Capture the cell that displays the provided text and extract its [X, Y] central coordinate. 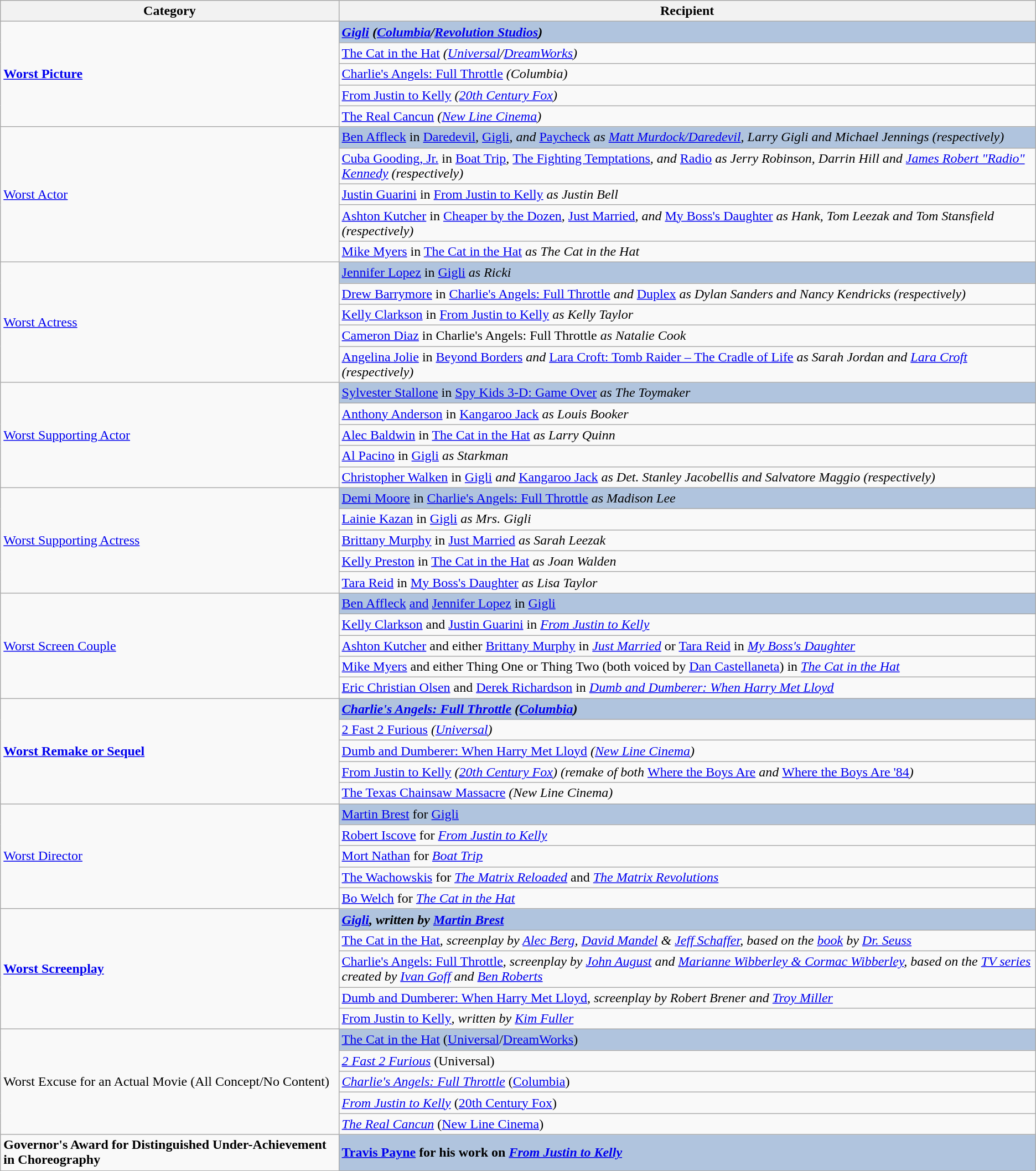
Brittany Murphy in Just Married as Sarah Leezak [687, 540]
Worst Screen Couple [169, 645]
Robert Iscove for From Justin to Kelly [687, 835]
Ben Affleck in Daredevil, Gigli, and Paycheck as Matt Murdock/Daredevil, Larry Gigli and Michael Jennings (respectively) [687, 137]
From Justin to Kelly, written by Kim Fuller [687, 1019]
Dumb and Dumberer: When Harry Met Lloyd (New Line Cinema) [687, 751]
The Texas Chainsaw Massacre (New Line Cinema) [687, 793]
Worst Director [169, 856]
Worst Actor [169, 194]
Al Pacino in Gigli as Starkman [687, 456]
Kelly Preston in The Cat in the Hat as Joan Walden [687, 561]
Cuba Gooding, Jr. in Boat Trip, The Fighting Temptations, and Radio as Jerry Robinson, Darrin Hill and James Robert "Radio" Kennedy (respectively) [687, 166]
Governor's Award for Distinguished Under-Achievement in Choreography [169, 1152]
Gigli, written by Martin Brest [687, 919]
Mort Nathan for Boat Trip [687, 856]
Category [169, 11]
Angelina Jolie in Beyond Borders and Lara Croft: Tomb Raider – The Cradle of Life as Sarah Jordan and Lara Croft (respectively) [687, 364]
Ben Affleck and Jennifer Lopez in Gigli [687, 603]
The Cat in the Hat, screenplay by Alec Berg, David Mandel & Jeff Schaffer, based on the book by Dr. Seuss [687, 940]
Mike Myers and either Thing One or Thing Two (both voiced by Dan Castellaneta) in The Cat in the Hat [687, 667]
Bo Welch for The Cat in the Hat [687, 898]
Gigli (Columbia/Revolution Studios) [687, 32]
Kelly Clarkson in From Justin to Kelly as Kelly Taylor [687, 315]
Worst Supporting Actress [169, 540]
Martin Brest for Gigli [687, 814]
Worst Picture [169, 74]
Kelly Clarkson and Justin Guarini in From Justin to Kelly [687, 624]
Worst Remake or Sequel [169, 751]
Worst Actress [169, 322]
Worst Supporting Actor [169, 435]
Jennifer Lopez in Gigli as Ricki [687, 272]
Justin Guarini in From Justin to Kelly as Justin Bell [687, 194]
Demi Moore in Charlie's Angels: Full Throttle as Madison Lee [687, 498]
Lainie Kazan in Gigli as Mrs. Gigli [687, 519]
From Justin to Kelly (20th Century Fox) (remake of both Where the Boys Are and Where the Boys Are '84) [687, 772]
Sylvester Stallone in Spy Kids 3-D: Game Over as The Toymaker [687, 393]
Eric Christian Olsen and Derek Richardson in Dumb and Dumberer: When Harry Met Lloyd [687, 688]
Travis Payne for his work on From Justin to Kelly [687, 1152]
Ashton Kutcher and either Brittany Murphy in Just Married or Tara Reid in My Boss's Daughter [687, 646]
Mike Myers in The Cat in the Hat as The Cat in the Hat [687, 251]
The Wachowskis for The Matrix Reloaded and The Matrix Revolutions [687, 877]
Dumb and Dumberer: When Harry Met Lloyd, screenplay by Robert Brener and Troy Miller [687, 998]
Worst Screenplay [169, 968]
Worst Excuse for an Actual Movie (All Concept/No Content) [169, 1082]
Anthony Anderson in Kangaroo Jack as Louis Booker [687, 414]
Christopher Walken in Gigli and Kangaroo Jack as Det. Stanley Jacobellis and Salvatore Maggio (respectively) [687, 477]
Drew Barrymore in Charlie's Angels: Full Throttle and Duplex as Dylan Sanders and Nancy Kendricks (respectively) [687, 294]
Tara Reid in My Boss's Daughter as Lisa Taylor [687, 582]
Alec Baldwin in The Cat in the Hat as Larry Quinn [687, 435]
Cameron Diaz in Charlie's Angels: Full Throttle as Natalie Cook [687, 336]
Ashton Kutcher in Cheaper by the Dozen, Just Married, and My Boss's Daughter as Hank, Tom Leezak and Tom Stansfield (respectively) [687, 222]
Recipient [687, 11]
